Output the (X, Y) coordinate of the center of the cell containing the given text.  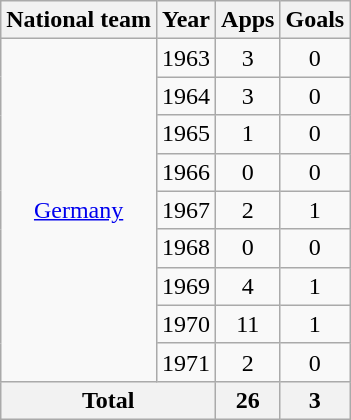
Germany (79, 210)
1966 (186, 172)
Year (186, 20)
Goals (315, 20)
1963 (186, 58)
11 (248, 324)
1968 (186, 248)
Apps (248, 20)
4 (248, 286)
1964 (186, 96)
1967 (186, 210)
26 (248, 400)
Total (108, 400)
1971 (186, 362)
National team (79, 20)
1970 (186, 324)
1969 (186, 286)
1965 (186, 134)
